Return (x, y) of the center of cell containing provided text 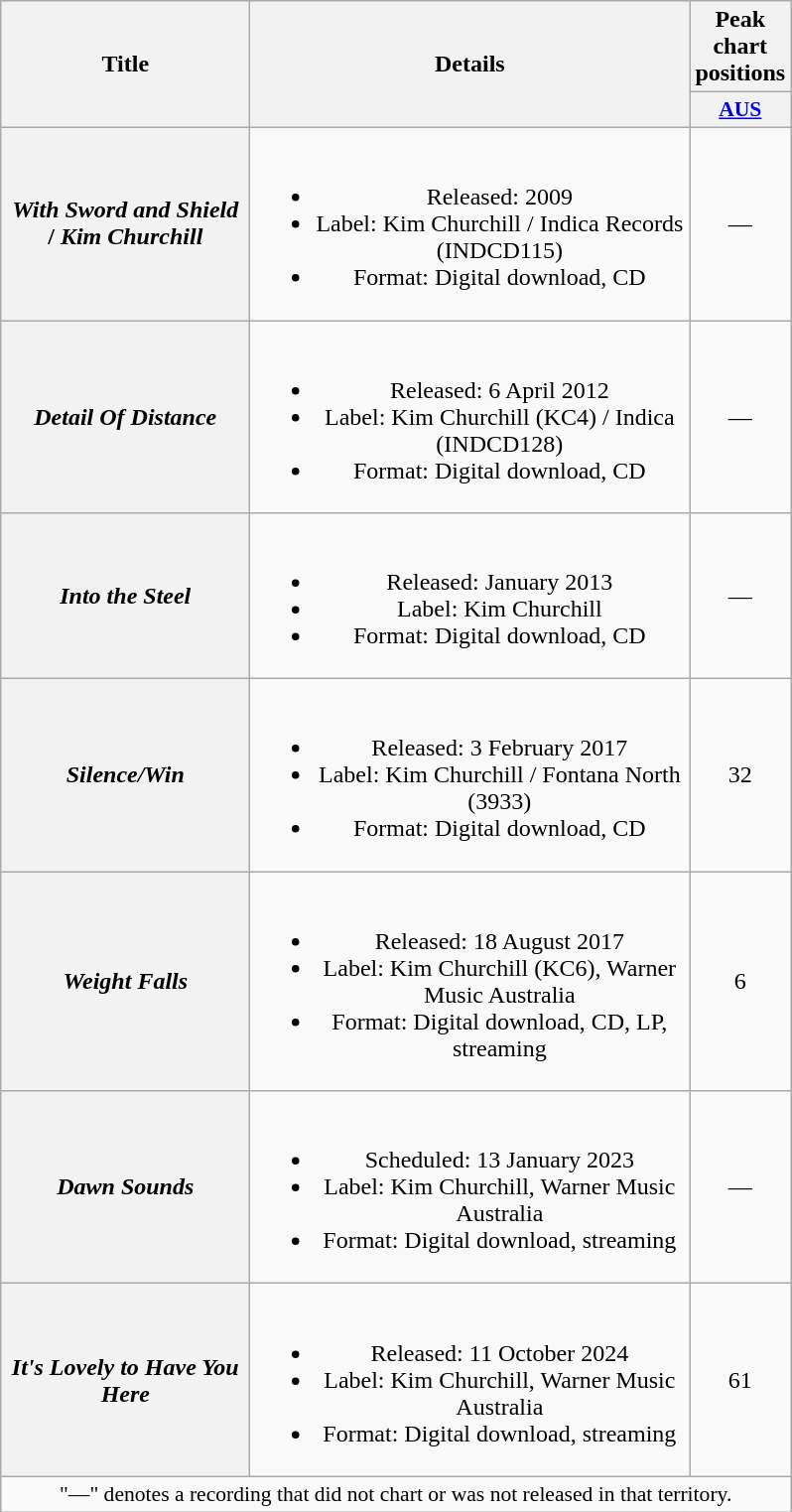
32 (740, 775)
It's Lovely to Have You Here (125, 1380)
Weight Falls (125, 981)
AUS (740, 110)
Scheduled: 13 January 2023Label: Kim Churchill, Warner Music AustraliaFormat: Digital download, streaming (470, 1187)
Dawn Sounds (125, 1187)
Title (125, 65)
Details (470, 65)
"—" denotes a recording that did not chart or was not released in that territory. (396, 1494)
Peak chart positions (740, 47)
Released: 11 October 2024Label: Kim Churchill, Warner Music AustraliaFormat: Digital download, streaming (470, 1380)
6 (740, 981)
Into the Steel (125, 596)
Silence/Win (125, 775)
Released: 6 April 2012Label: Kim Churchill (KC4) / Indica (INDCD128)Format: Digital download, CD (470, 416)
Released: January 2013Label: Kim Churchill Format: Digital download, CD (470, 596)
61 (740, 1380)
Detail Of Distance (125, 416)
Released: 18 August 2017 Label: Kim Churchill (KC6), Warner Music AustraliaFormat: Digital download, CD, LP, streaming (470, 981)
With Sword and Shield / Kim Churchill (125, 223)
Released: 3 February 2017 Label: Kim Churchill / Fontana North (3933)Format: Digital download, CD (470, 775)
Released: 2009Label: Kim Churchill / Indica Records (INDCD115)Format: Digital download, CD (470, 223)
